From the cell containing the given text, extract its center point as (x, y) coordinate. 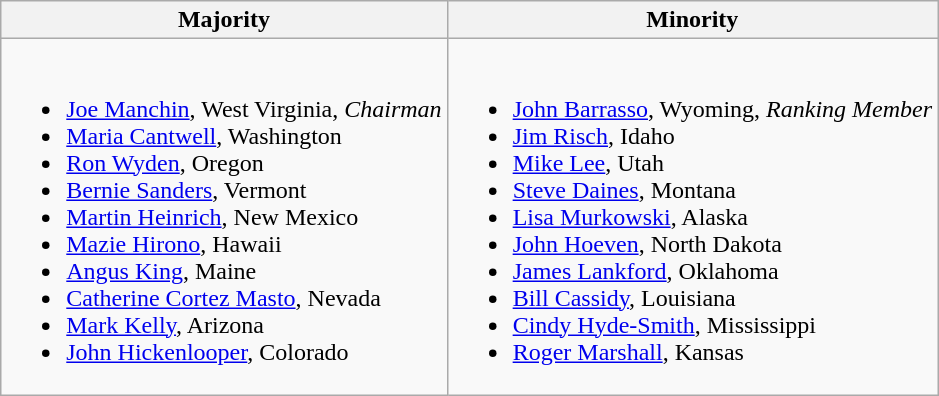
Majority (224, 20)
Minority (692, 20)
